Provide the [x, y] coordinate of the cell's center where the given text is located.  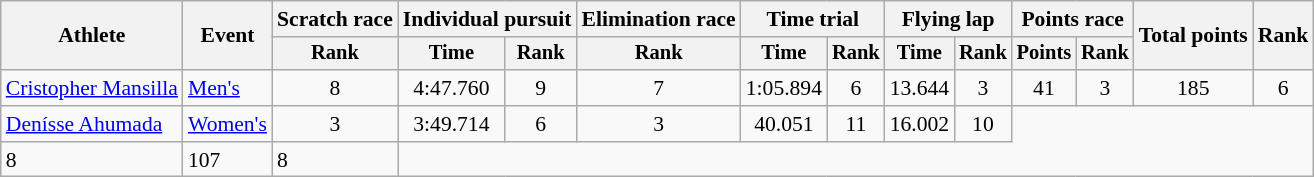
Total points [1194, 36]
3:49.714 [452, 124]
8 [335, 88]
Scratch race [335, 19]
Points race [1073, 19]
4:47.760 [452, 88]
13.644 [920, 88]
10 [983, 124]
40.051 [784, 124]
7 [659, 88]
Cristopher Mansilla [92, 88]
Flying lap [948, 19]
Men's [228, 88]
Elimination race [659, 19]
Individual pursuit [488, 19]
185 [1194, 88]
9 [541, 88]
1:05.894 [784, 88]
Denísse Ahumada [92, 124]
16.002 [920, 124]
Event [228, 36]
11 [856, 124]
Points [1044, 54]
Time trial [813, 19]
Women's [228, 124]
41 [1044, 88]
Athlete [92, 36]
